Pinpoint the cell where the given text exists, returning its [X, Y] midpoint coordinate. 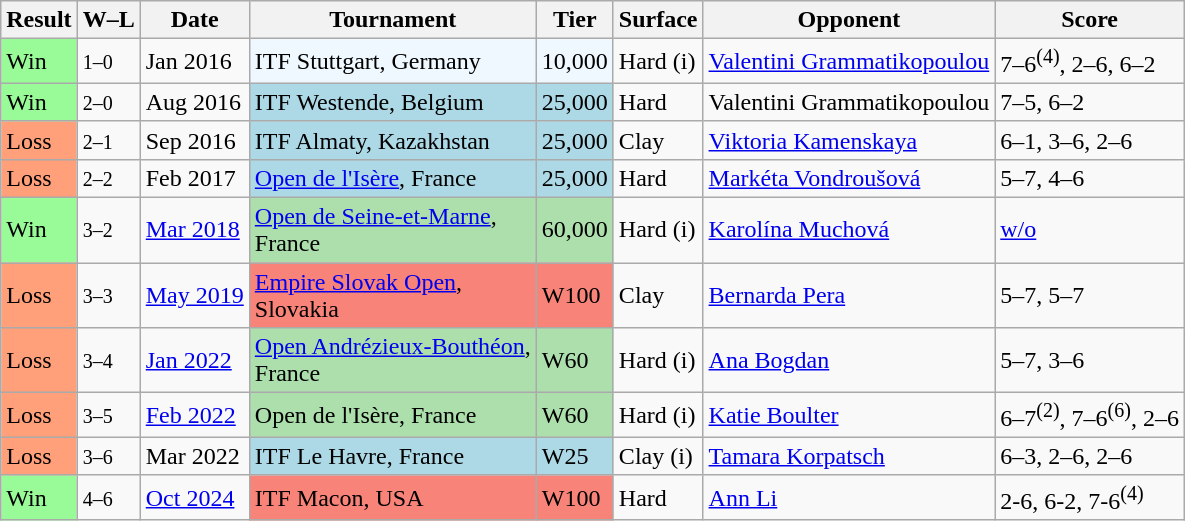
2–1 [108, 140]
Surface [658, 20]
7–5, 6–2 [1090, 102]
Tamara Korpatsch [849, 456]
Viktoria Kamenskaya [849, 140]
1–0 [108, 62]
4–6 [108, 498]
3–5 [108, 416]
60,000 [574, 230]
5–7, 3–6 [1090, 360]
ITF Le Havre, France [392, 456]
ITF Westende, Belgium [392, 102]
Opponent [849, 20]
Aug 2016 [194, 102]
3–4 [108, 360]
Open de Seine-et-Marne, France [392, 230]
May 2019 [194, 296]
6–1, 3–6, 2–6 [1090, 140]
2–0 [108, 102]
5–7, 5–7 [1090, 296]
Katie Boulter [849, 416]
Feb 2022 [194, 416]
W–L [108, 20]
6–3, 2–6, 2–6 [1090, 456]
Markéta Vondroušová [849, 178]
3–6 [108, 456]
W25 [574, 456]
10,000 [574, 62]
ITF Stuttgart, Germany [392, 62]
Karolína Muchová [849, 230]
Clay (i) [658, 456]
Empire Slovak Open, Slovakia [392, 296]
Date [194, 20]
Mar 2018 [194, 230]
Bernarda Pera [849, 296]
Jan 2016 [194, 62]
7–6(4), 2–6, 6–2 [1090, 62]
5–7, 4–6 [1090, 178]
3–3 [108, 296]
Score [1090, 20]
6–7(2), 7–6(6), 2–6 [1090, 416]
Oct 2024 [194, 498]
Jan 2022 [194, 360]
3–2 [108, 230]
Result [39, 20]
Open Andrézieux-Bouthéon, France [392, 360]
ITF Macon, USA [392, 498]
Ana Bogdan [849, 360]
Feb 2017 [194, 178]
2-6, 6-2, 7-6(4) [1090, 498]
Mar 2022 [194, 456]
Ann Li [849, 498]
w/o [1090, 230]
Tier [574, 20]
2–2 [108, 178]
Sep 2016 [194, 140]
Tournament [392, 20]
ITF Almaty, Kazakhstan [392, 140]
